Pinpoint the cell where the given text exists, returning its [x, y] midpoint coordinate. 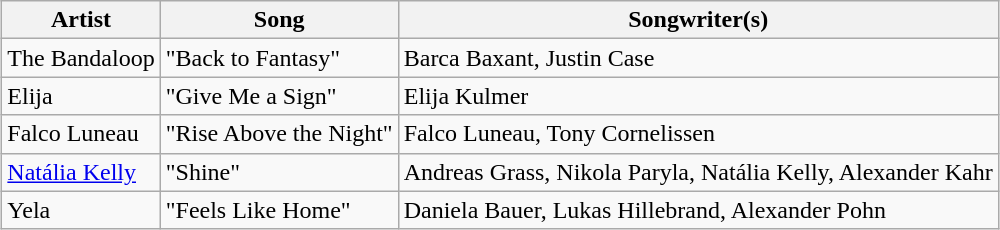
Elija [81, 96]
Barca Baxant, Justin Case [698, 58]
Andreas Grass, Nikola Paryla, Natália Kelly, Alexander Kahr [698, 172]
"Give Me a Sign" [279, 96]
Daniela Bauer, Lukas Hillebrand, Alexander Pohn [698, 210]
The Bandaloop [81, 58]
Falco Luneau [81, 134]
Yela [81, 210]
Songwriter(s) [698, 20]
Falco Luneau, Tony Cornelissen [698, 134]
"Rise Above the Night" [279, 134]
Elija Kulmer [698, 96]
"Back to Fantasy" [279, 58]
Song [279, 20]
"Shine" [279, 172]
Artist [81, 20]
"Feels Like Home" [279, 210]
Natália Kelly [81, 172]
